Capture the cell that displays the provided text and extract its [X, Y] central coordinate. 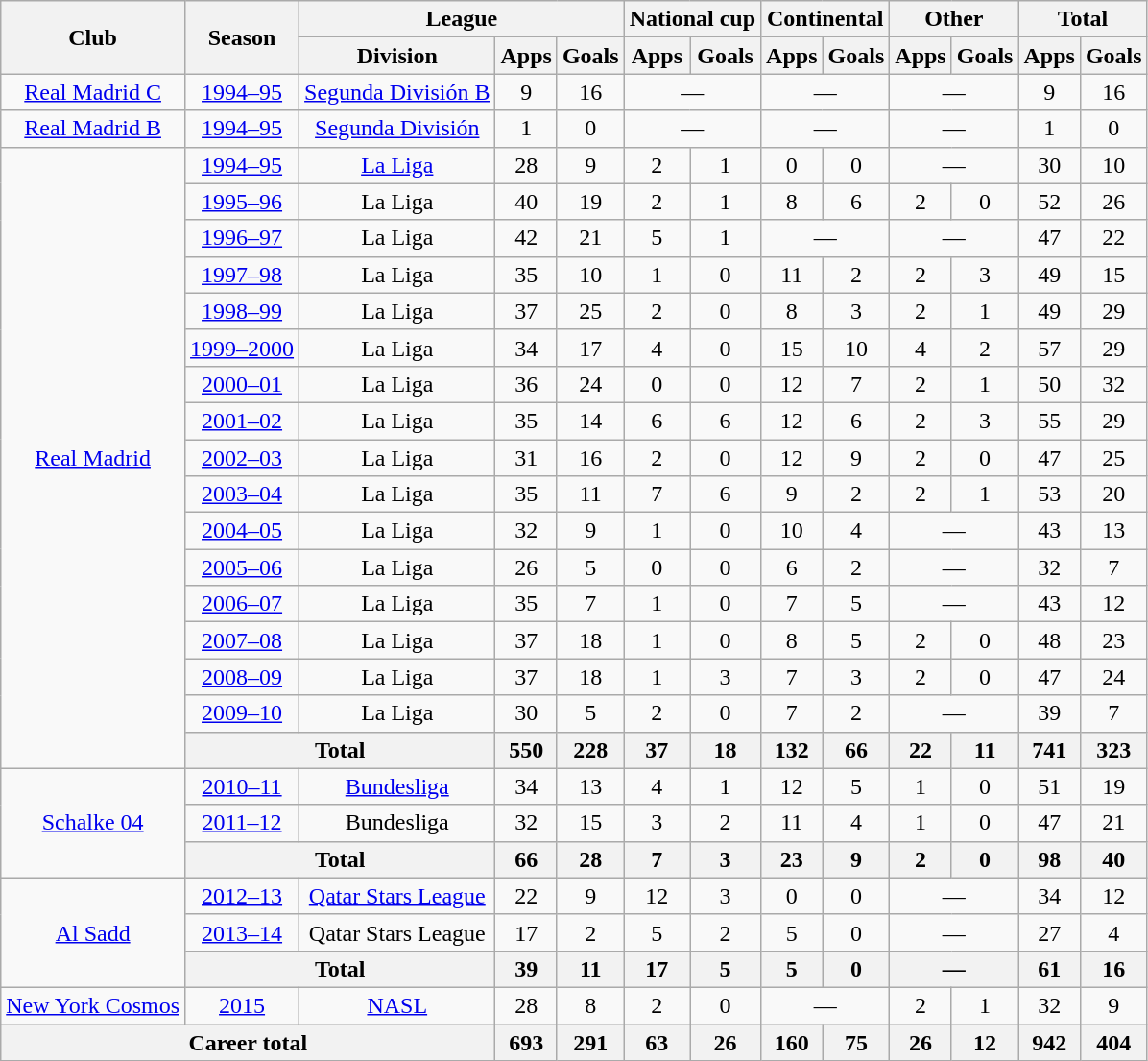
1999–2000 [242, 348]
1998–99 [242, 311]
48 [1049, 640]
2011–12 [242, 823]
2008–09 [242, 677]
Real Madrid B [93, 129]
27 [1049, 932]
228 [590, 750]
2015 [242, 1005]
51 [1049, 786]
693 [526, 1042]
2012–13 [242, 896]
2010–11 [242, 786]
160 [792, 1042]
404 [1113, 1042]
Continental [825, 19]
132 [792, 750]
2005–06 [242, 567]
2004–05 [242, 531]
Career total [248, 1042]
50 [1049, 384]
942 [1049, 1042]
2006–07 [242, 604]
1995–96 [242, 202]
53 [1049, 494]
291 [590, 1042]
2000–01 [242, 384]
42 [526, 238]
Other [954, 19]
323 [1113, 750]
Club [93, 37]
75 [856, 1042]
NASL [397, 1005]
1996–97 [242, 238]
League [463, 19]
20 [1113, 494]
Division [397, 56]
63 [657, 1042]
Al Sadd [93, 932]
741 [1049, 750]
2003–04 [242, 494]
1997–98 [242, 275]
Real Madrid C [93, 92]
57 [1049, 348]
Real Madrid [93, 457]
98 [1049, 859]
2013–14 [242, 932]
2007–08 [242, 640]
National cup [692, 19]
31 [526, 458]
55 [1049, 421]
Segunda División [397, 129]
Schalke 04 [93, 823]
61 [1049, 969]
36 [526, 384]
Season [242, 37]
2002–03 [242, 458]
Segunda División B [397, 92]
52 [1049, 202]
New York Cosmos [93, 1005]
14 [590, 421]
2009–10 [242, 713]
550 [526, 750]
2001–02 [242, 421]
